Identify which cell holds the provided text, then report its [X, Y] central coordinate. 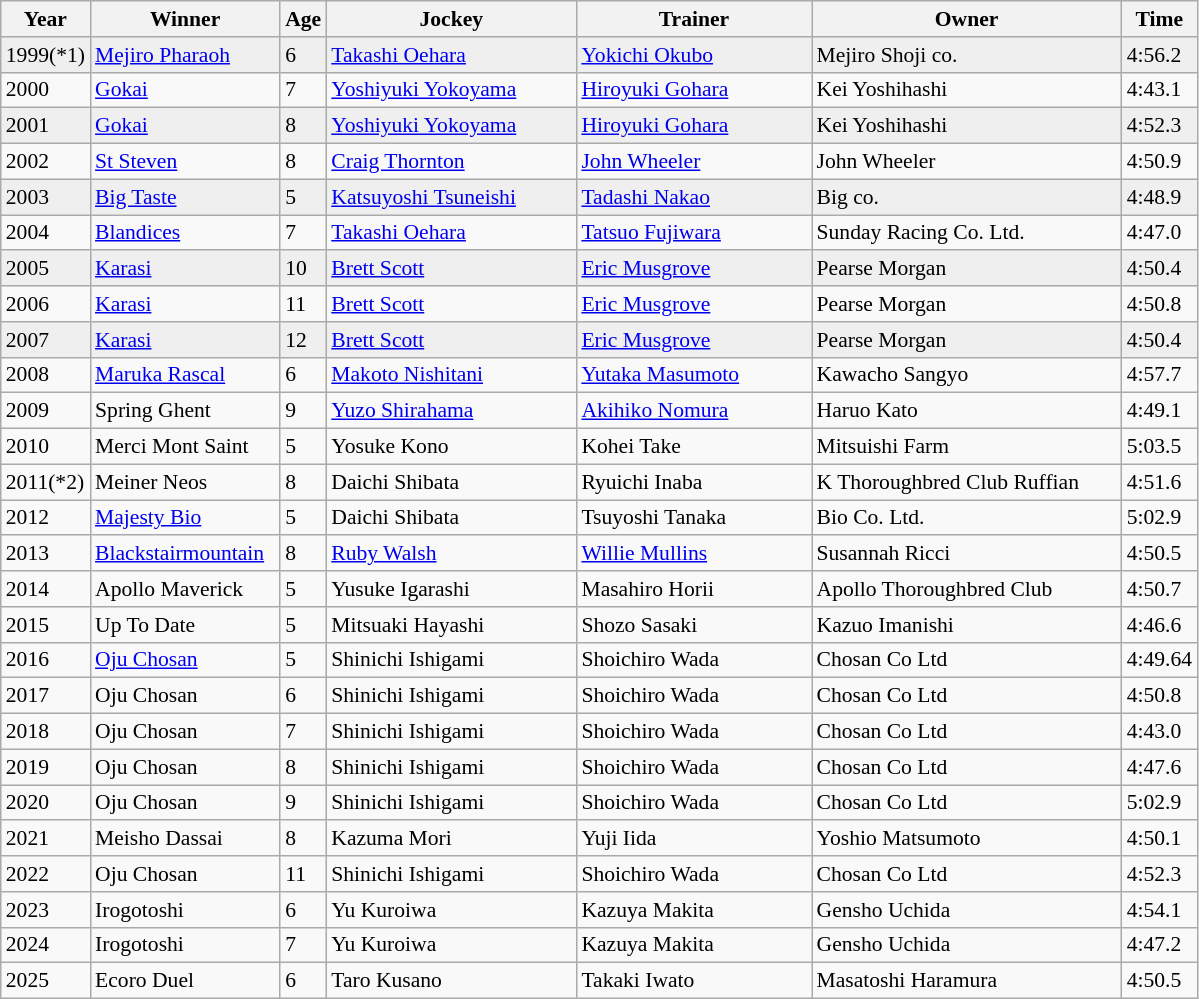
Shozo Sasaki [694, 625]
4:49.1 [1160, 411]
Ryuichi Inaba [694, 482]
2006 [46, 304]
Masahiro Horii [694, 589]
Yuzo Shirahama [451, 411]
Merci Mont Saint [185, 447]
2025 [46, 981]
Meisho Dassai [185, 839]
2010 [46, 447]
Maruka Rascal [185, 375]
Mejiro Pharaoh [185, 55]
Spring Ghent [185, 411]
Ecoro Duel [185, 981]
Mitsuishi Farm [967, 447]
2024 [46, 945]
4:51.6 [1160, 482]
Up To Date [185, 625]
Sunday Racing Co. Ltd. [967, 233]
2016 [46, 660]
2001 [46, 126]
Winner [185, 19]
Mejiro Shoji co. [967, 55]
Yusuke Igarashi [451, 589]
4:43.0 [1160, 732]
Ruby Walsh [451, 554]
2021 [46, 839]
Yokichi Okubo [694, 55]
1999(*1) [46, 55]
10 [303, 269]
2007 [46, 340]
Year [46, 19]
4:43.1 [1160, 90]
Tadashi Nakao [694, 197]
Kazuma Mori [451, 839]
Apollo Thoroughbred Club [967, 589]
4:47.2 [1160, 945]
2017 [46, 696]
Majesty Bio [185, 518]
4:47.6 [1160, 767]
2011(*2) [46, 482]
4:56.2 [1160, 55]
5:03.5 [1160, 447]
2004 [46, 233]
2015 [46, 625]
4:47.0 [1160, 233]
2013 [46, 554]
4:48.9 [1160, 197]
Apollo Maverick [185, 589]
Taro Kusano [451, 981]
Blandices [185, 233]
2000 [46, 90]
2022 [46, 874]
2003 [46, 197]
Meiner Neos [185, 482]
Owner [967, 19]
Yuji Iida [694, 839]
12 [303, 340]
2014 [46, 589]
2005 [46, 269]
Blackstairmountain [185, 554]
Makoto Nishitani [451, 375]
4:50.1 [1160, 839]
Bio Co. Ltd. [967, 518]
4:49.64 [1160, 660]
4:54.1 [1160, 910]
Takaki Iwato [694, 981]
Yosuke Kono [451, 447]
Yutaka Masumoto [694, 375]
Masatoshi Haramura [967, 981]
Jockey [451, 19]
2002 [46, 162]
4:46.6 [1160, 625]
Craig Thornton [451, 162]
Katsuyoshi Tsuneishi [451, 197]
Susannah Ricci [967, 554]
2008 [46, 375]
2019 [46, 767]
Yoshio Matsumoto [967, 839]
4:57.7 [1160, 375]
Kazuo Imanishi [967, 625]
Age [303, 19]
Akihiko Nomura [694, 411]
Big co. [967, 197]
2018 [46, 732]
4:50.7 [1160, 589]
4:50.9 [1160, 162]
Mitsuaki Hayashi [451, 625]
Time [1160, 19]
2023 [46, 910]
St Steven [185, 162]
2020 [46, 803]
K Thoroughbred Club Ruffian [967, 482]
2012 [46, 518]
Big Taste [185, 197]
2009 [46, 411]
Tsuyoshi Tanaka [694, 518]
Haruo Kato [967, 411]
Willie Mullins [694, 554]
Kawacho Sangyo [967, 375]
Trainer [694, 19]
Kohei Take [694, 447]
Tatsuo Fujiwara [694, 233]
